Return the (x, y) coordinate for the center point of the cell that contains the specified text.  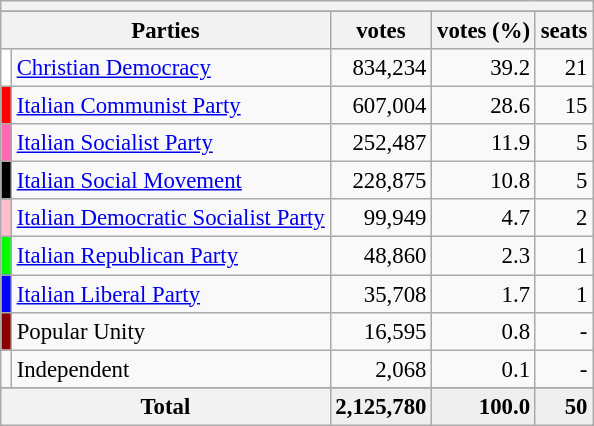
228,875 (381, 181)
Independent (170, 369)
Italian Socialist Party (170, 143)
votes (381, 31)
2,125,780 (381, 406)
Popular Unity (170, 331)
834,234 (381, 68)
1.7 (484, 294)
39.2 (484, 68)
Italian Liberal Party (170, 294)
11.9 (484, 143)
2,068 (381, 369)
seats (564, 31)
Christian Democracy (170, 68)
Italian Republican Party (170, 256)
99,949 (381, 219)
16,595 (381, 331)
50 (564, 406)
10.8 (484, 181)
Italian Social Movement (170, 181)
votes (%) (484, 31)
21 (564, 68)
2.3 (484, 256)
252,487 (381, 143)
100.0 (484, 406)
4.7 (484, 219)
2 (564, 219)
Parties (166, 31)
607,004 (381, 106)
0.1 (484, 369)
48,860 (381, 256)
Italian Democratic Socialist Party (170, 219)
28.6 (484, 106)
0.8 (484, 331)
15 (564, 106)
Italian Communist Party (170, 106)
35,708 (381, 294)
Total (166, 406)
